Capture the cell that displays the provided text and extract its [x, y] central coordinate. 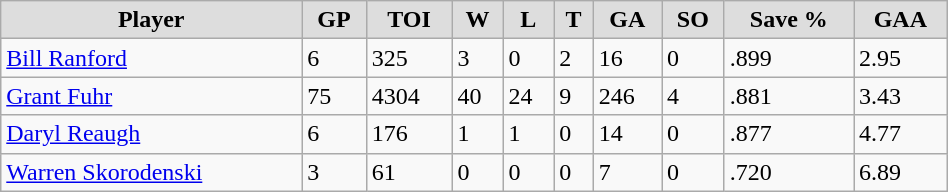
4.77 [901, 134]
246 [627, 96]
176 [409, 134]
Save % [788, 20]
TOI [409, 20]
GAA [901, 20]
4 [694, 96]
W [478, 20]
Bill Ranford [152, 58]
Grant Fuhr [152, 96]
3.43 [901, 96]
GP [334, 20]
4304 [409, 96]
SO [694, 20]
2 [574, 58]
.899 [788, 58]
2.95 [901, 58]
GA [627, 20]
L [528, 20]
.881 [788, 96]
24 [528, 96]
7 [627, 172]
40 [478, 96]
T [574, 20]
14 [627, 134]
16 [627, 58]
.877 [788, 134]
325 [409, 58]
Warren Skorodenski [152, 172]
9 [574, 96]
.720 [788, 172]
75 [334, 96]
61 [409, 172]
Daryl Reaugh [152, 134]
6.89 [901, 172]
Player [152, 20]
